Search for the cell housing the specified text and yield its [x, y] center coordinate. 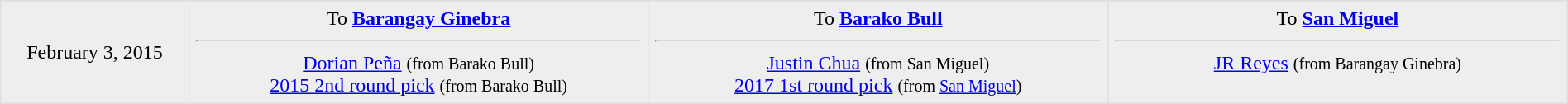
To Barangay GinebraDorian Peña (from Barako Bull)2015 2nd round pick (from Barako Bull) [418, 52]
February 3, 2015 [95, 52]
To Barako BullJustin Chua (from San Miguel)2017 1st round pick (from San Miguel) [878, 52]
To San MiguelJR Reyes (from Barangay Ginebra) [1338, 52]
